Provide the [x, y] coordinate of the cell's center where the given text is located.  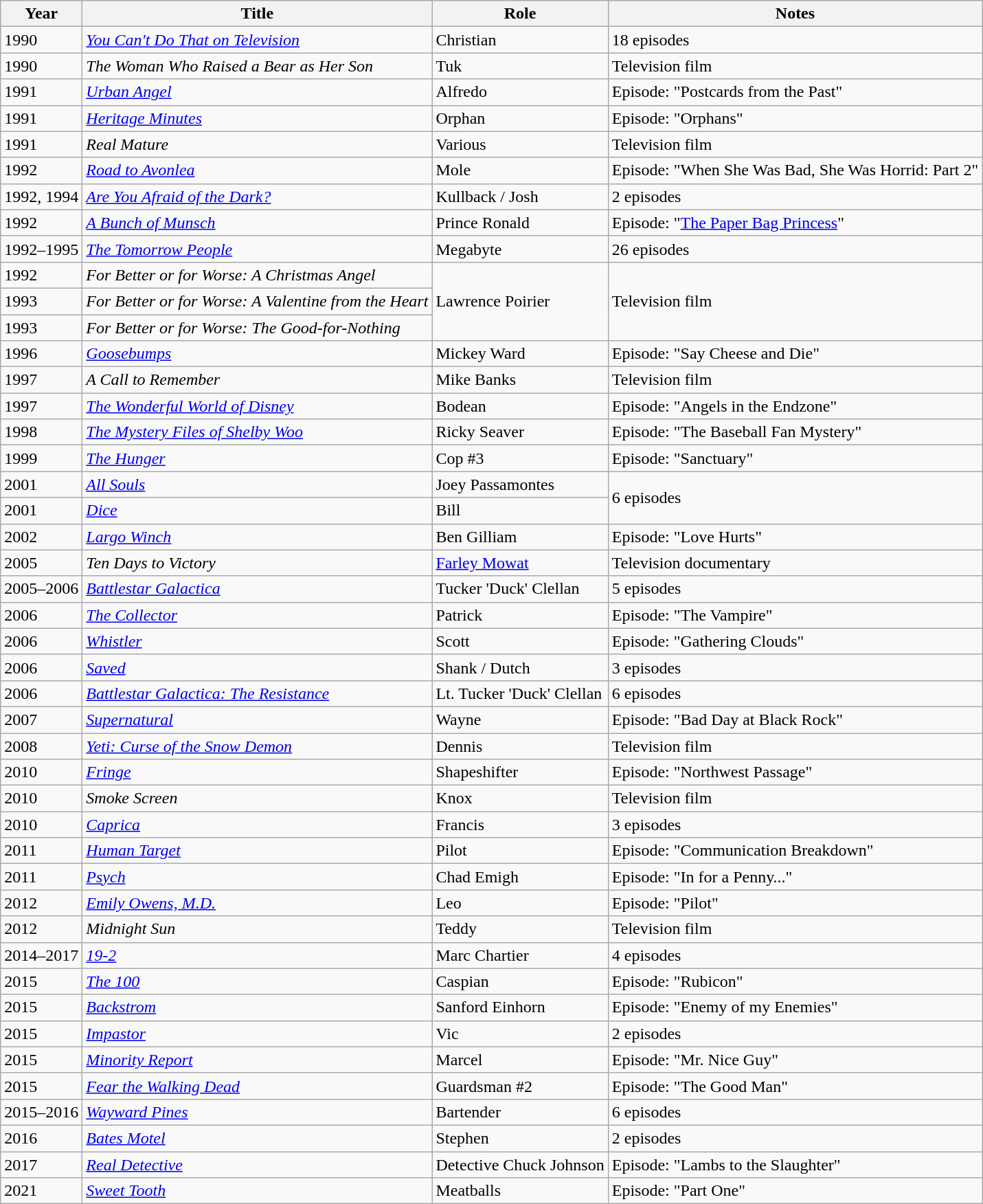
Chad Emigh [520, 877]
A Call to Remember [257, 380]
Knox [520, 799]
Ricky Seaver [520, 432]
Episode: "Postcards from the Past" [795, 92]
Bartender [520, 1112]
Emily Owens, M.D. [257, 903]
2016 [41, 1138]
Ten Days to Victory [257, 563]
The 100 [257, 981]
Scott [520, 641]
Episode: "Angels in the Endzone" [795, 406]
Joey Passamontes [520, 484]
Teddy [520, 929]
Meatballs [520, 1191]
Urban Angel [257, 92]
Episode: "The Baseball Fan Mystery" [795, 432]
Episode: "The Paper Bag Princess" [795, 223]
Episode: "Pilot" [795, 903]
Fringe [257, 772]
Tucker 'Duck' Clellan [520, 589]
Yeti: Curse of the Snow Demon [257, 746]
Whistler [257, 641]
Episode: "Communication Breakdown" [795, 851]
Real Detective [257, 1165]
2021 [41, 1191]
Cop #3 [520, 458]
Stephen [520, 1138]
Supernatural [257, 720]
Dennis [520, 746]
1999 [41, 458]
Largo Winch [257, 537]
Mickey Ward [520, 354]
Guardsman #2 [520, 1086]
Minority Report [257, 1060]
Marcel [520, 1060]
1996 [41, 354]
Battlestar Galactica [257, 589]
Tuk [520, 66]
Road to Avonlea [257, 170]
2002 [41, 537]
Episode: "Mr. Nice Guy" [795, 1060]
Episode: "Sanctuary" [795, 458]
The Wonderful World of Disney [257, 406]
Lawrence Poirier [520, 301]
Pilot [520, 851]
5 episodes [795, 589]
Episode: "The Vampire" [795, 615]
You Can't Do That on Television [257, 40]
2008 [41, 746]
4 episodes [795, 955]
Kullback / Josh [520, 197]
Psych [257, 877]
18 episodes [795, 40]
Episode: "When She Was Bad, She Was Horrid: Part 2" [795, 170]
26 episodes [795, 249]
Episode: "Rubicon" [795, 981]
Francis [520, 825]
Episode: "Lambs to the Slaughter" [795, 1165]
Episode: "Orphans" [795, 118]
1992, 1994 [41, 197]
Various [520, 144]
Mole [520, 170]
Caprica [257, 825]
Goosebumps [257, 354]
Vic [520, 1034]
For Better or for Worse: A Valentine from the Heart [257, 301]
Christian [520, 40]
Megabyte [520, 249]
Heritage Minutes [257, 118]
Episode: "Gathering Clouds" [795, 641]
Marc Chartier [520, 955]
The Hunger [257, 458]
2005–2006 [41, 589]
Ben Gilliam [520, 537]
Real Mature [257, 144]
Battlestar Galactica: The Resistance [257, 693]
Smoke Screen [257, 799]
Leo [520, 903]
For Better or for Worse: The Good-for-Nothing [257, 328]
The Mystery Files of Shelby Woo [257, 432]
Television documentary [795, 563]
Episode: "Enemy of my Enemies" [795, 1007]
Wayward Pines [257, 1112]
Impastor [257, 1034]
Episode: "In for a Penny..." [795, 877]
2007 [41, 720]
Mike Banks [520, 380]
Human Target [257, 851]
Shapeshifter [520, 772]
Bates Motel [257, 1138]
1998 [41, 432]
The Collector [257, 615]
Episode: "The Good Man" [795, 1086]
Wayne [520, 720]
Patrick [520, 615]
Bill [520, 511]
All Souls [257, 484]
Dice [257, 511]
Episode: "Say Cheese and Die" [795, 354]
Episode: "Bad Day at Black Rock" [795, 720]
Saved [257, 667]
A Bunch of Munsch [257, 223]
2014–2017 [41, 955]
For Better or for Worse: A Christmas Angel [257, 275]
The Tomorrow People [257, 249]
Year [41, 14]
The Woman Who Raised a Bear as Her Son [257, 66]
Caspian [520, 981]
Prince Ronald [520, 223]
Midnight Sun [257, 929]
Farley Mowat [520, 563]
19-2 [257, 955]
Episode: "Northwest Passage" [795, 772]
Fear the Walking Dead [257, 1086]
Backstrom [257, 1007]
Orphan [520, 118]
Alfredo [520, 92]
Detective Chuck Johnson [520, 1165]
1992–1995 [41, 249]
Notes [795, 14]
Are You Afraid of the Dark? [257, 197]
Sanford Einhorn [520, 1007]
2015–2016 [41, 1112]
Episode: "Part One" [795, 1191]
Episode: "Love Hurts" [795, 537]
Lt. Tucker 'Duck' Clellan [520, 693]
Role [520, 14]
2005 [41, 563]
Sweet Tooth [257, 1191]
Shank / Dutch [520, 667]
2017 [41, 1165]
Title [257, 14]
Bodean [520, 406]
